Determine the (X, Y) coordinate at the center of the cell enclosing the given text.  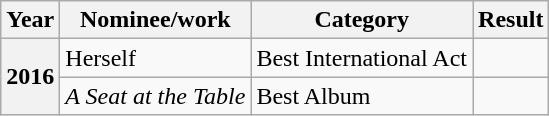
A Seat at the Table (156, 96)
Nominee/work (156, 20)
Best International Act (362, 58)
Herself (156, 58)
Result (511, 20)
2016 (30, 77)
Year (30, 20)
Category (362, 20)
Best Album (362, 96)
